Extract the [X, Y] coordinate from the center of the cell holding the provided text.  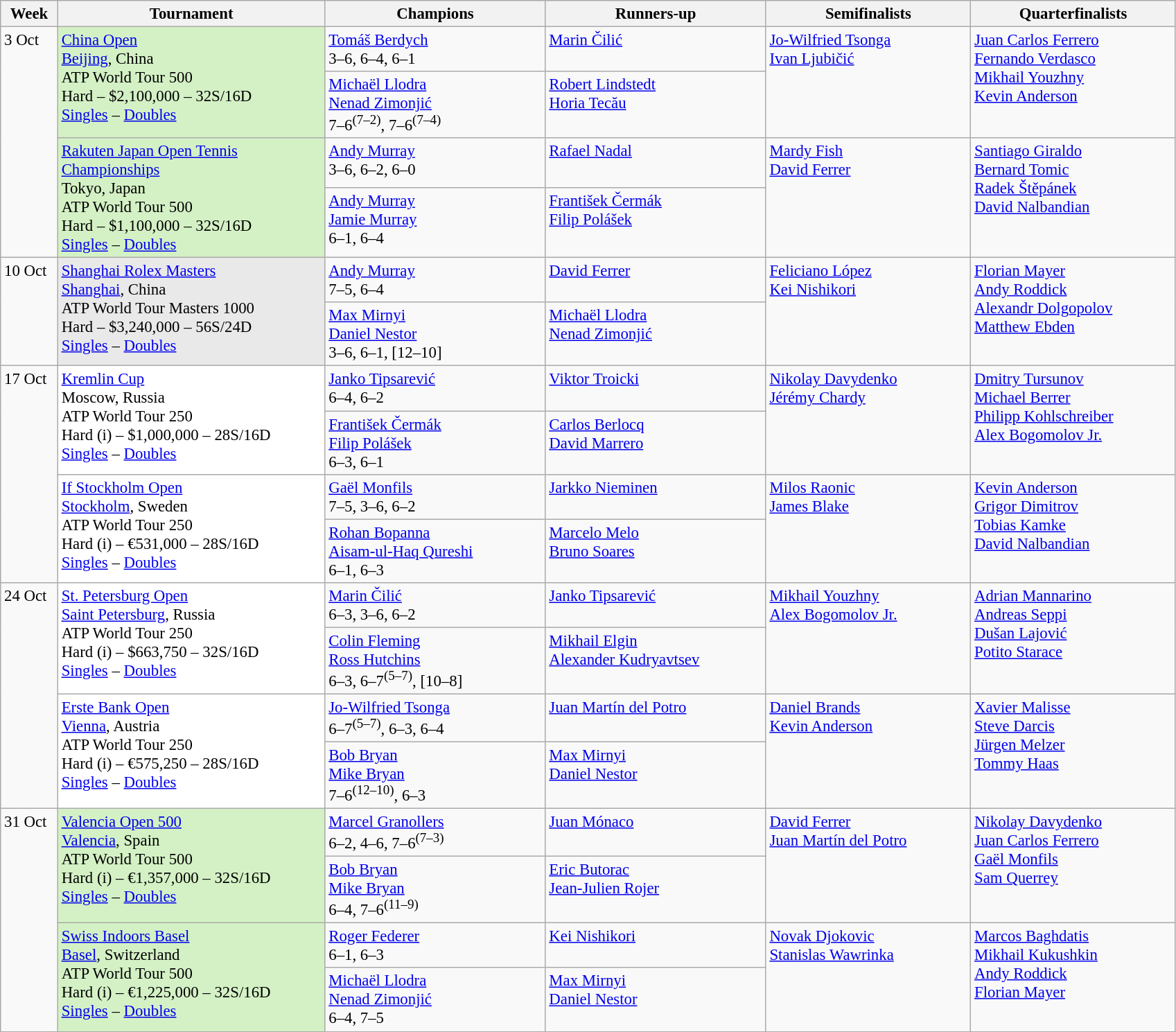
Feliciano López Kei Nishikori [868, 312]
Santiago Giraldo Bernard Tomic Radek Štěpánek David Nalbandian [1073, 198]
Nikolay Davydenko Jérémy Chardy [868, 420]
Juan Carlos Ferrero Fernando Verdasco Mikhail Youzhny Kevin Anderson [1073, 83]
Daniel Brands Kevin Anderson [868, 751]
Andy Murray Jamie Murray6–1, 6–4 [435, 223]
Quarterfinalists [1073, 14]
Milos Raonic James Blake [868, 528]
Juan Martín del Potro [656, 718]
Jarkko Nieminen [656, 496]
František Čermák Filip Polášek [656, 223]
China Open Beijing, ChinaATP World Tour 500Hard – $2,100,000 – 32S/16DSingles – Doubles [191, 83]
31 Oct [29, 920]
Gaël Monfils7–5, 3–6, 6–2 [435, 496]
If Stockholm Open Stockholm, SwedenATP World Tour 250Hard (i) – €531,000 – 28S/16DSingles – Doubles [191, 528]
Bob Bryan Mike Bryan 7–6(12–10), 6–3 [435, 775]
Mardy Fish David Ferrer [868, 198]
Novak Djokovic Stanislas Wawrinka [868, 977]
David Ferrer Juan Martín del Potro [868, 866]
Viktor Troicki [656, 388]
Semifinalists [868, 14]
Jo-Wilfried Tsonga 6–7(5–7), 6–3, 6–4 [435, 718]
Mikhail Elgin Alexander Kudryavtsev [656, 661]
Michaël Llodra Nenad Zimonjić [656, 334]
Florian Mayer Andy Roddick Alexandr Dolgopolov Matthew Ebden [1073, 312]
Jo-Wilfried Tsonga Ivan Ljubičić [868, 83]
Marin Čilić6–3, 3–6, 6–2 [435, 604]
Swiss Indoors Basel Basel, SwitzerlandATP World Tour 500Hard (i) – €1,225,000 – 32S/16DSingles – Doubles [191, 977]
3 Oct [29, 143]
Valencia Open 500 Valencia, SpainATP World Tour 500Hard (i) – €1,357,000 – 32S/16DSingles – Doubles [191, 866]
Robert Lindstedt Horia Tecău [656, 105]
Mikhail Youzhny Alex Bogomolov Jr. [868, 638]
Carlos Berlocq David Marrero [656, 443]
Colin Fleming Ross Hutchins 6–3, 6–7(5–7), [10–8] [435, 661]
Week [29, 14]
Xavier Malisse Steve Darcis Jürgen Melzer Tommy Haas [1073, 751]
Rohan Bopanna Aisam-ul-Haq Qureshi6–1, 6–3 [435, 551]
Rakuten Japan Open Tennis Championships Tokyo, JapanATP World Tour 500Hard – $1,100,000 – 32S/16DSingles – Doubles [191, 198]
Janko Tipsarević6–4, 6–2 [435, 388]
Juan Mónaco [656, 833]
Marcos Baghdatis Mikhail Kukushkin Andy Roddick Florian Mayer [1073, 977]
Andy Murray7–5, 6–4 [435, 280]
Kremlin Cup Moscow, RussiaATP World Tour 250Hard (i) – $1,000,000 – 28S/16DSingles – Doubles [191, 420]
Kevin Anderson Grigor Dimitrov Tobias Kamke David Nalbandian [1073, 528]
Marcel Granollers6–2, 4–6, 7–6(7–3) [435, 833]
Erste Bank Open Vienna, AustriaATP World Tour 250Hard (i) – €575,250 – 28S/16DSingles – Doubles [191, 751]
Michaël Llodra Nenad Zimonjić7–6(7–2), 7–6(7–4) [435, 105]
Max Mirnyi Daniel Nestor3–6, 6–1, [12–10] [435, 334]
Janko Tipsarević [656, 604]
Marcelo Melo Bruno Soares [656, 551]
24 Oct [29, 695]
Dmitry Tursunov Michael Berrer Philipp Kohlschreiber Alex Bogomolov Jr. [1073, 420]
Rafael Nadal [656, 162]
Bob Bryan Mike Bryan6–4, 7–6(11–9) [435, 890]
Nikolay Davydenko Juan Carlos Ferrero Gaël Monfils Sam Querrey [1073, 866]
17 Oct [29, 474]
Kei Nishikori [656, 945]
David Ferrer [656, 280]
Runners-up [656, 14]
10 Oct [29, 312]
Roger Federer6–1, 6–3 [435, 945]
Tomáš Berdych3–6, 6–4, 6–1 [435, 50]
Champions [435, 14]
Andy Murray3–6, 6–2, 6–0 [435, 162]
Marin Čilić [656, 50]
Michaël Llodra Nenad Zimonjić6–4, 7–5 [435, 1000]
St. Petersburg Open Saint Petersburg, RussiaATP World Tour 250Hard (i) – $663,750 – 32S/16DSingles – Doubles [191, 638]
Tournament [191, 14]
František Čermák Filip Polášek 6–3, 6–1 [435, 443]
Adrian Mannarino Andreas Seppi Dušan Lajović Potito Starace [1073, 638]
Eric Butorac Jean-Julien Rojer [656, 890]
Shanghai Rolex Masters Shanghai, ChinaATP World Tour Masters 1000Hard – $3,240,000 – 56S/24DSingles – Doubles [191, 312]
